Detect which cell encompasses the target text, then output its (X, Y) center coordinate. 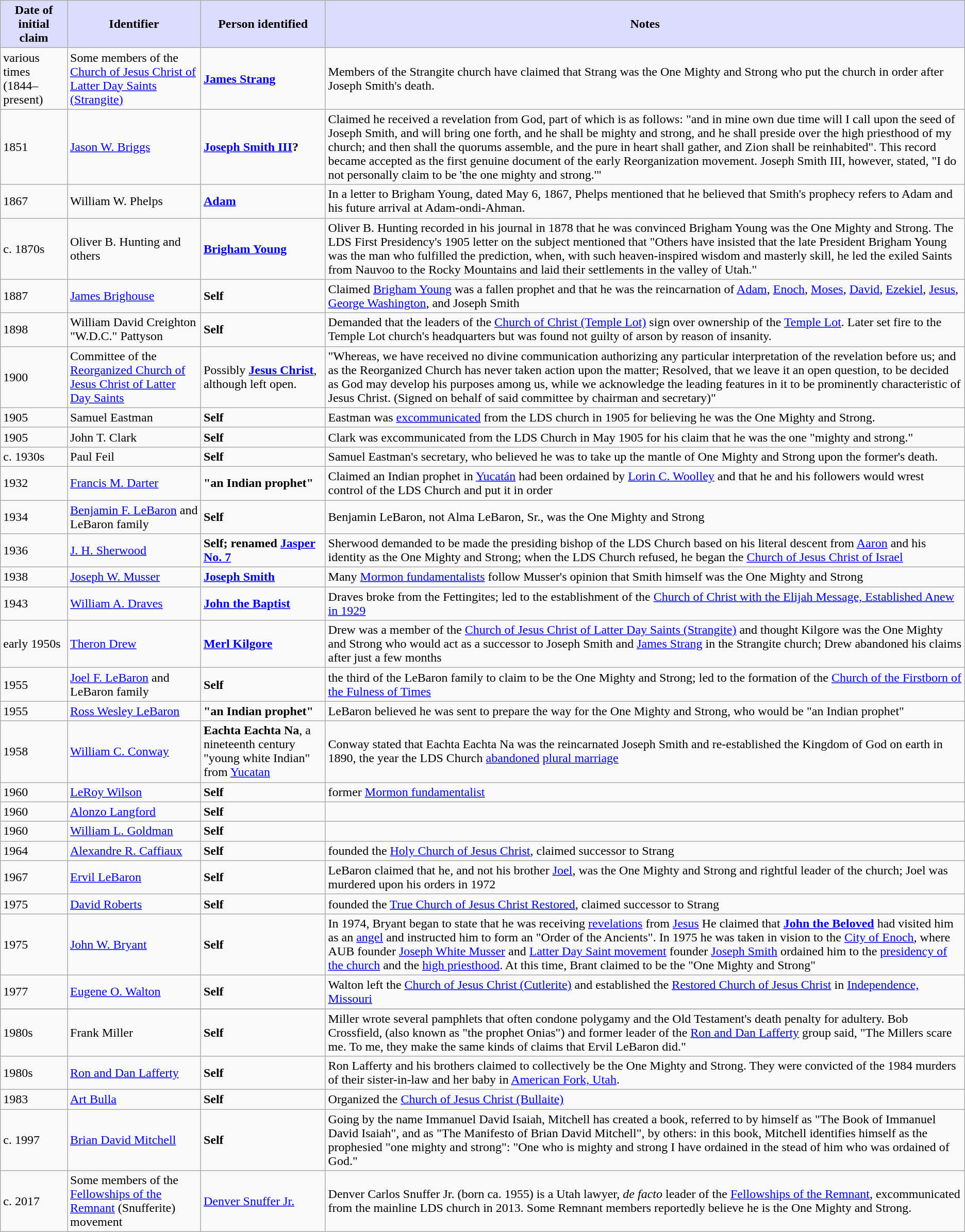
Many Mormon fundamentalists follow Musser's opinion that Smith himself was the One Mighty and Strong (645, 577)
John W. Bryant (134, 944)
Art Bulla (134, 1100)
J. H. Sherwood (134, 550)
Brian David Mitchell (134, 1140)
Benjamin F. LeBaron and LeBaron family (134, 516)
LeRoy Wilson (134, 792)
1958 (34, 751)
James Strang (263, 78)
Joseph Smith (263, 577)
1977 (34, 991)
Joseph W. Musser (134, 577)
the third of the LeBaron family to claim to be the One Mighty and Strong; led to the formation of the Church of the Firstborn of the Fulness of Times (645, 684)
Alonzo Langford (134, 812)
Draves broke from the Fettingites; led to the establishment of the Church of Christ with the Elijah Message, Established Anew in 1929 (645, 604)
1943 (34, 604)
various times (1844–present) (34, 78)
Merl Kilgore (263, 644)
1936 (34, 550)
Jason W. Briggs (134, 147)
Eachta Eachta Na, a nineteenth century "young white Indian" from Yucatan (263, 751)
Ervil LeBaron (134, 877)
Ron and Dan Lafferty (134, 1073)
Samuel Eastman (134, 417)
1967 (34, 877)
John T. Clark (134, 437)
1932 (34, 483)
founded the True Church of Jesus Christ Restored, claimed successor to Strang (645, 904)
early 1950s (34, 644)
Joel F. LeBaron and LeBaron family (134, 684)
Some members of the Church of Jesus Christ of Latter Day Saints (Strangite) (134, 78)
1851 (34, 147)
Person identified (263, 24)
Paul Feil (134, 457)
1887 (34, 296)
Some members of the Fellowships of the Remnant (Snufferite) movement (134, 1202)
Clark was excommunicated from the LDS Church in May 1905 for his claim that he was the one "mighty and strong." (645, 437)
LeBaron believed he was sent to prepare the way for the One Mighty and Strong, who would be "an Indian prophet" (645, 711)
Adam (263, 201)
Committee of the Reorganized Church of Jesus Christ of Latter Day Saints (134, 377)
founded the Holy Church of Jesus Christ, claimed successor to Strang (645, 851)
Eugene O. Walton (134, 991)
1938 (34, 577)
William A. Draves (134, 604)
Date of initial claim (34, 24)
Frank Miller (134, 1033)
c. 1870s (34, 248)
Organized the Church of Jesus Christ (Bullaite) (645, 1100)
Identifier (134, 24)
Notes (645, 24)
Eastman was excommunicated from the LDS church in 1905 for believing he was the One Mighty and Strong. (645, 417)
former Mormon fundamentalist (645, 792)
William L. Goldman (134, 831)
Self; renamed Jasper No. 7 (263, 550)
Benjamin LeBaron, not Alma LeBaron, Sr., was the One Mighty and Strong (645, 516)
Francis M. Darter (134, 483)
c. 1997 (34, 1140)
Theron Drew (134, 644)
1964 (34, 851)
1898 (34, 330)
Oliver B. Hunting and others (134, 248)
Joseph Smith III? (263, 147)
David Roberts (134, 904)
c. 1930s (34, 457)
1983 (34, 1100)
1934 (34, 516)
William C. Conway (134, 751)
James Brighouse (134, 296)
William David Creighton "W.D.C." Pattyson (134, 330)
Walton left the Church of Jesus Christ (Cutlerite) and established the Restored Church of Jesus Christ in Independence, Missouri (645, 991)
c. 2017 (34, 1202)
1900 (34, 377)
Alexandre R. Caffiaux (134, 851)
Brigham Young (263, 248)
Denver Snuffer Jr. (263, 1202)
1867 (34, 201)
John the Baptist (263, 604)
Possibly Jesus Christ, although left open. (263, 377)
Members of the Strangite church have claimed that Strang was the One Mighty and Strong who put the church in order after Joseph Smith's death. (645, 78)
Ross Wesley LeBaron (134, 711)
Samuel Eastman's secretary, who believed he was to take up the mantle of One Mighty and Strong upon the former's death. (645, 457)
William W. Phelps (134, 201)
